Return the [X, Y] coordinate for the center point of the cell that contains the specified text.  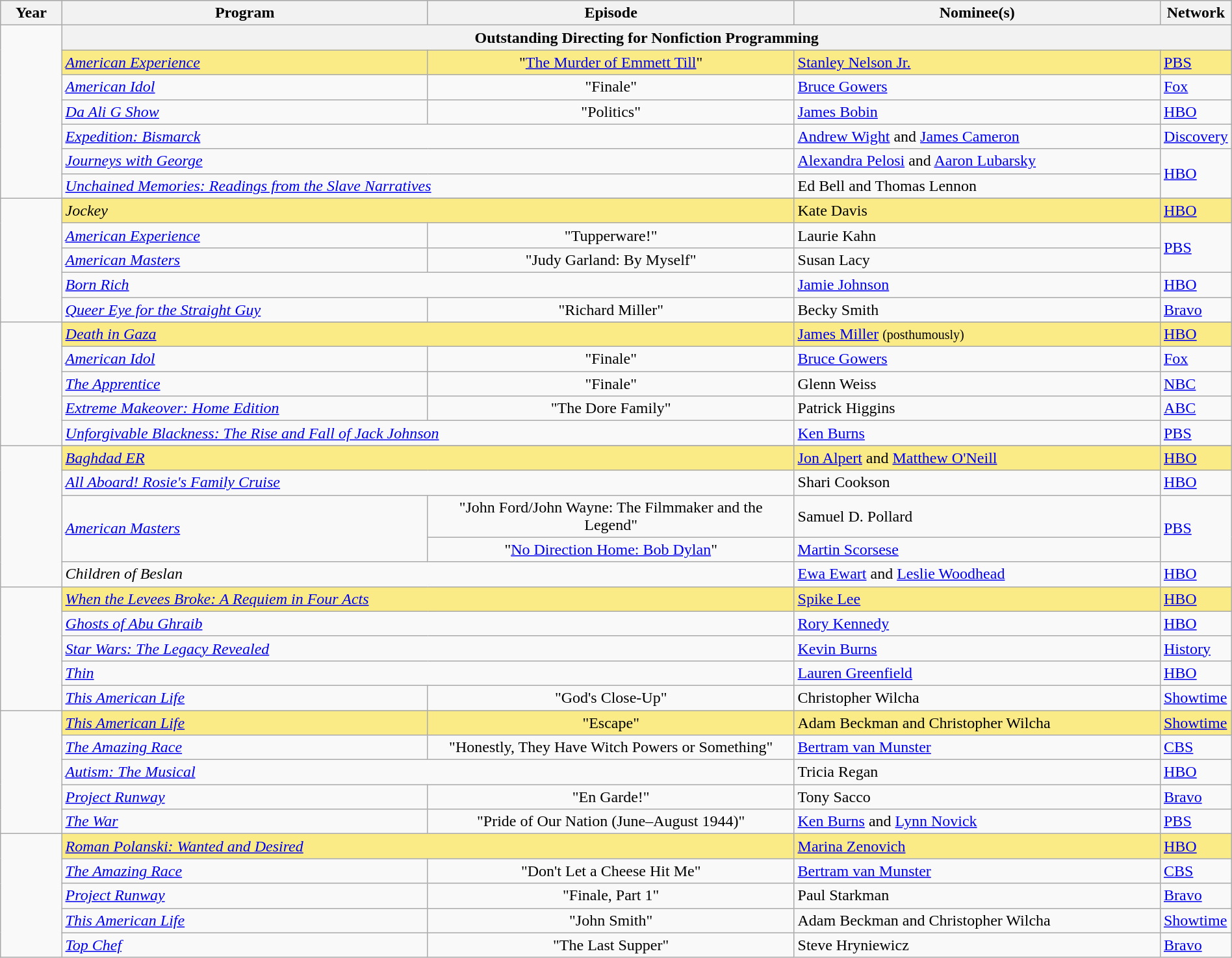
"Escape" [611, 723]
Kate Davis [977, 210]
Queer Eye for the Straight Guy [244, 310]
Laurie Kahn [977, 235]
"The Last Supper" [611, 945]
Ken Burns and Lynn Novick [977, 822]
Becky Smith [977, 310]
"Finale, Part 1" [611, 896]
Jamie Johnson [977, 284]
Year [31, 13]
Ken Burns [977, 433]
"Politics" [611, 112]
Patrick Higgins [977, 409]
Top Chef [244, 945]
Baghdad ER [428, 458]
Samuel D. Pollard [977, 516]
All Aboard! Rosie's Family Cruise [428, 483]
Jockey [428, 210]
Susan Lacy [977, 260]
"Richard Miller" [611, 310]
Thin [428, 673]
Spike Lee [977, 599]
Death in Gaza [428, 334]
Lauren Greenfield [977, 673]
Kevin Burns [977, 648]
Autism: The Musical [428, 772]
Expedition: Bismarck [428, 136]
"The Dore Family" [611, 409]
When the Levees Broke: A Requiem in Four Acts [428, 599]
Andrew Wight and James Cameron [977, 136]
"Judy Garland: By Myself" [611, 260]
Jon Alpert and Matthew O'Neill [977, 458]
Network [1196, 13]
"Pride of Our Nation (June–August 1944)" [611, 822]
James Miller (posthumously) [977, 334]
Star Wars: The Legacy Revealed [428, 648]
Shari Cookson [977, 483]
Extreme Makeover: Home Edition [244, 409]
Paul Starkman [977, 896]
Unchained Memories: Readings from the Slave Narratives [428, 186]
"God's Close-Up" [611, 698]
The War [244, 822]
"John Ford/John Wayne: The Filmmaker and the Legend" [611, 516]
Rory Kennedy [977, 624]
Born Rich [428, 284]
Tricia Regan [977, 772]
"En Garde!" [611, 797]
NBC [1196, 384]
Martin Scorsese [977, 549]
Marina Zenovich [977, 846]
The Apprentice [244, 384]
Journeys with George [428, 161]
Christopher Wilcha [977, 698]
Outstanding Directing for Nonfiction Programming [647, 38]
ABC [1196, 409]
Glenn Weiss [977, 384]
Nominee(s) [977, 13]
Ghosts of Abu Ghraib [428, 624]
Da Ali G Show [244, 112]
"The Murder of Emmett Till" [611, 62]
Tony Sacco [977, 797]
"Don't Let a Cheese Hit Me" [611, 871]
Program [244, 13]
Alexandra Pelosi and Aaron Lubarsky [977, 161]
"Honestly, They Have Witch Powers or Something" [611, 748]
James Bobin [977, 112]
Unforgivable Blackness: The Rise and Fall of Jack Johnson [428, 433]
Discovery [1196, 136]
Ewa Ewart and Leslie Woodhead [977, 574]
"John Smith" [611, 920]
"Tupperware!" [611, 235]
Ed Bell and Thomas Lennon [977, 186]
Steve Hryniewicz [977, 945]
History [1196, 648]
Children of Beslan [428, 574]
Stanley Nelson Jr. [977, 62]
"No Direction Home: Bob Dylan" [611, 549]
Roman Polanski: Wanted and Desired [428, 846]
Episode [611, 13]
